Locate the cell with the specified text and output its [X, Y] center coordinate. 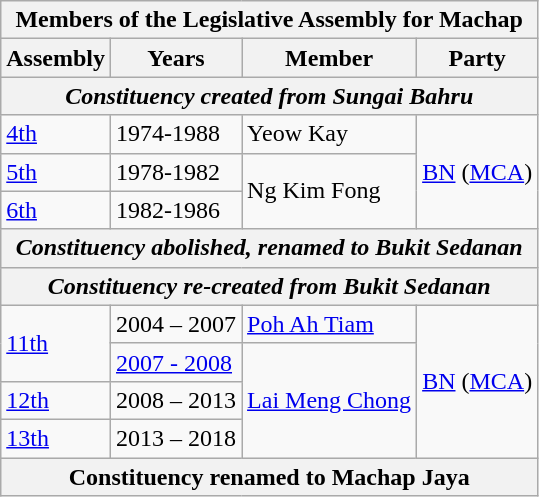
2008 – 2013 [176, 400]
Constituency re-created from Bukit Sedanan [270, 286]
Lai Meng Chong [330, 400]
Member [330, 58]
2007 - 2008 [176, 362]
12th [56, 400]
1982-1986 [176, 210]
4th [56, 134]
11th [56, 343]
Assembly [56, 58]
Party [478, 58]
Constituency renamed to Machap Jaya [270, 477]
1978-1982 [176, 172]
Years [176, 58]
6th [56, 210]
Constituency created from Sungai Bahru [270, 96]
Members of the Legislative Assembly for Machap [270, 20]
Yeow Kay [330, 134]
1974-1988 [176, 134]
5th [56, 172]
Constituency abolished, renamed to Bukit Sedanan [270, 248]
Poh Ah Tiam [330, 324]
2004 – 2007 [176, 324]
13th [56, 438]
Ng Kim Fong [330, 191]
2013 – 2018 [176, 438]
